Search for the cell housing the specified text and yield its [X, Y] center coordinate. 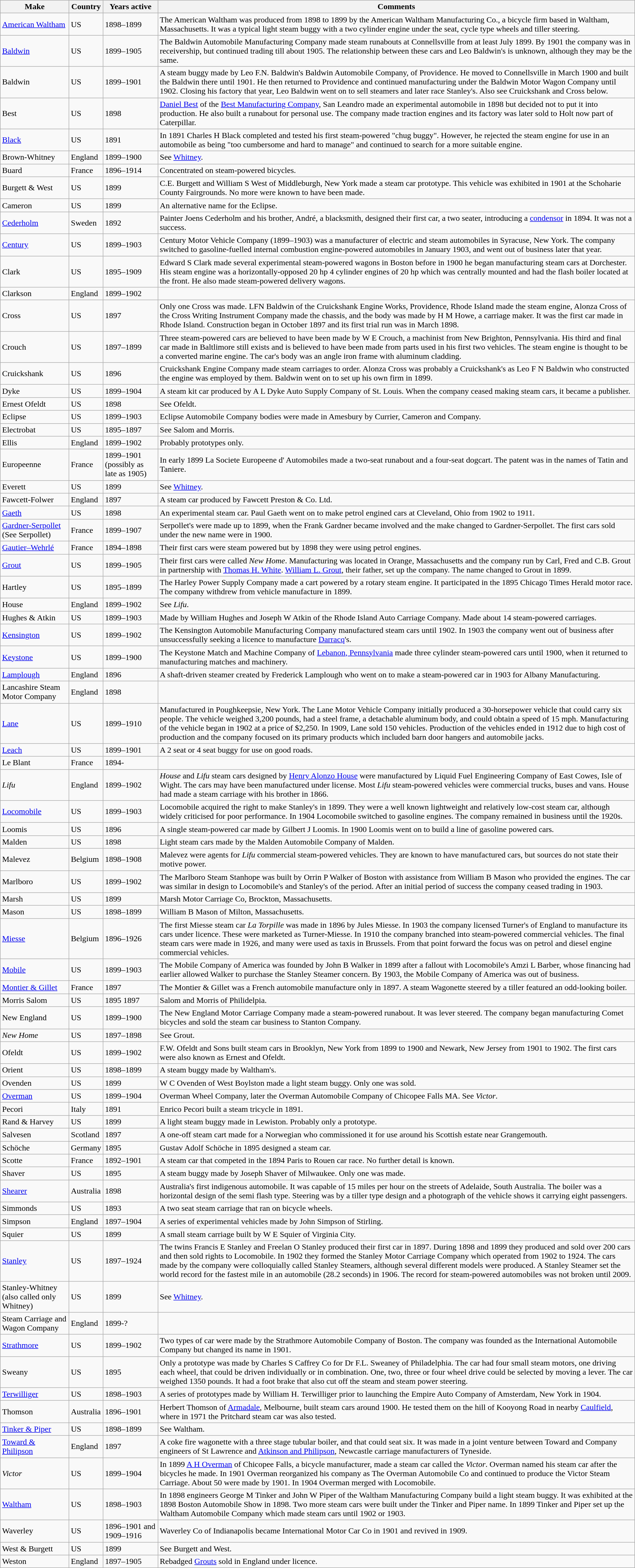
Morris Salom [35, 1000]
Gaeth [35, 512]
Squier [35, 1234]
Electrobat [35, 430]
Hughes & Atkin [35, 618]
A 2 seat or 4 seat buggy for use on good roads. [397, 750]
New Home [35, 1035]
Stanley [35, 1261]
Keystone [35, 657]
See Burgett and West. [397, 1549]
Tinker & Piper [35, 1429]
1893 [131, 1208]
The Montier & Gillet was a French automobile manufacture only in 1897. A steam Wagonette steered by a tiller featured an odd-looking boiler. [397, 987]
American Waltham [35, 24]
Black [35, 140]
1897–1924 [131, 1261]
1896–1914 [131, 170]
Scotland [86, 1135]
Marsh Motor Carriage Co, Brockton, Massachusetts. [397, 899]
New England [35, 1018]
Marsh [35, 899]
Waltham [35, 1505]
1897–1898 [131, 1035]
Light steam cars made by the Malden Automobile Company of Malden. [397, 842]
Hartley [35, 587]
See Waltham. [397, 1429]
Locomobile [35, 811]
1897–1904 [131, 1221]
House [35, 605]
Rand & Harvey [35, 1122]
A steam buggy made by Joseph Shaver of Milwaukee. Only one was made. [397, 1174]
A two seat steam carriage that ran on bicycle wheels. [397, 1208]
Overman [35, 1096]
Burgett & West [35, 188]
Salvesen [35, 1135]
Country [86, 7]
Century [35, 245]
Probably prototypes only. [397, 443]
Italy [86, 1109]
Ovenden [35, 1083]
1899–1907 [131, 530]
A steam car that competed in the 1894 Paris to Rouen car race. No further detail is known. [397, 1161]
Rebadged Grouts sold in England under licence. [397, 1562]
Miesse [35, 939]
1896–1926 [131, 939]
1895–1897 [131, 430]
Cross [35, 316]
A small steam carriage built by W E Squier of Virginia City. [397, 1234]
Cameron [35, 205]
Fawcett-Folwer [35, 500]
Lancashire Steam Motor Company [35, 692]
Ernest Ofeldt [35, 404]
Victor [35, 1473]
Mobile [35, 970]
Made by William Hughes and Joseph W Atkin of the Rhode Island Auto Carriage Company. Made about 14 steam-powered carriages. [397, 618]
1897–1905 [131, 1562]
A single steam-powered car made by Gilbert J Loomis. In 1900 Loomis went on to build a line of gasoline powered cars. [397, 829]
An experimental steam car. Paul Gaeth went on to make petrol engined cars at Cleveland, Ohio from 1902 to 1911. [397, 512]
Best [35, 113]
Simmonds [35, 1208]
A series of experimental vehicles made by John Simpson of Stirling. [397, 1221]
Waverley [35, 1531]
Montier & Gillet [35, 987]
Mason [35, 912]
1896–1901 [131, 1412]
Weston [35, 1562]
1898–1908 [131, 859]
1895 1897 [131, 1000]
Grout [35, 565]
1892 [131, 222]
Comments [397, 7]
1897–1899 [131, 347]
See Ofeldt. [397, 404]
Kensington [35, 635]
Thomson [35, 1412]
1899–1901 (possibly as late as 1905) [131, 465]
A steam kit car produced by A L Dyke Auto Supply Company of St. Louis. When the company ceased making steam cars, it became a publisher. [397, 391]
1892–1901 [131, 1161]
Make [35, 7]
Malevez [35, 859]
Salom and Morris of Philidelpia. [397, 1000]
Ellis [35, 443]
Malden [35, 842]
A one-off steam cart made for a Norwegian who commissioned it for use around his Scottish estate near Grangemouth. [397, 1135]
W C Ovenden of West Boylston made a light steam buggy. Only one was sold. [397, 1083]
Sweden [86, 222]
1899-? [131, 1323]
Lane [35, 723]
Schöche [35, 1147]
Shearer [35, 1191]
Lifu [35, 785]
Simpson [35, 1221]
Cederholm [35, 222]
Leach [35, 750]
A series of prototypes made by William H. Terwilliger prior to launching the Empire Auto Company of Amsterdam, New York in 1904. [397, 1394]
1894–1898 [131, 547]
Buard [35, 170]
Brown-Whitney [35, 157]
See Grout. [397, 1035]
A light steam buggy made in Lewiston. Probably only a prototype. [397, 1122]
1896–1901 and 1909–1916 [131, 1531]
Shaver [35, 1174]
Gautier–Wehrlé [35, 547]
Marlboro [35, 881]
West & Burgett [35, 1549]
A steam car produced by Fawcett Preston & Co. Ltd. [397, 500]
Gustav Adolf Schöche in 1895 designed a steam car. [397, 1147]
See Salom and Morris. [397, 430]
Ofeldt [35, 1053]
Orient [35, 1070]
Eclipse [35, 417]
William B Mason of Milton, Massachusetts. [397, 912]
Le Blant [35, 763]
Gardner-Serpollet (See Serpollet) [35, 530]
Their first cars were steam powered but by 1898 they were using petrol engines. [397, 547]
Eclipse Automobile Company bodies were made in Amesbury by Currier, Cameron and Company. [397, 417]
Years active [131, 7]
Stanley-Whitney (also called only Whitney) [35, 1297]
Germany [86, 1147]
Clarkson [35, 294]
An alternative name for the Eclipse. [397, 205]
Dyke [35, 391]
1895–1909 [131, 271]
Crouch [35, 347]
Terwilliger [35, 1394]
Sweany [35, 1372]
Steam Carriage and Wagon Company [35, 1323]
Cruickshank [35, 374]
Everett [35, 487]
Toward & Philipson [35, 1446]
Overman Wheel Company, later the Overman Automobile Company of Chicopee Falls MA. See Victor. [397, 1096]
In early 1899 La Societe Europeene d' Automobiles made a two-seat runabout and a four-seat dogcart. The patent was in the names of Tatin and Taniere. [397, 465]
Europeenne [35, 465]
Lamplough [35, 675]
A steam buggy made by Waltham's. [397, 1070]
See Lifu. [397, 605]
Pecori [35, 1109]
Scotte [35, 1161]
Clark [35, 271]
Concentrated on steam-powered bicycles. [397, 170]
Strathmore [35, 1345]
1895–1899 [131, 587]
1899–1910 [131, 723]
Loomis [35, 829]
Waverley Co of Indianapolis became International Motor Car Co in 1901 and revived in 1909. [397, 1531]
A shaft-driven steamer created by Frederick Lamplough who went on to make a steam-powered car in 1903 for Albany Manufacturing. [397, 675]
1894- [131, 763]
Enrico Pecori built a steam tricycle in 1891. [397, 1109]
